Output the (X, Y) coordinate of the center of the cell containing the given text.  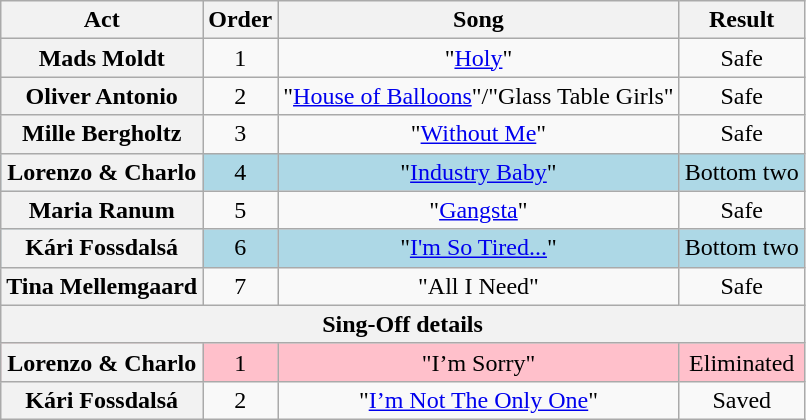
Sing-Off details (403, 324)
4 (240, 172)
"Gangsta" (478, 210)
Song (478, 20)
"House of Balloons"/"Glass Table Girls" (478, 96)
Result (742, 20)
Tina Mellemgaard (102, 286)
"I’m Sorry" (478, 362)
Oliver Antonio (102, 96)
"I’m Not The Only One" (478, 400)
6 (240, 248)
"Without Me" (478, 134)
Maria Ranum (102, 210)
Eliminated (742, 362)
7 (240, 286)
Saved (742, 400)
5 (240, 210)
Act (102, 20)
Order (240, 20)
"I'm So Tired..." (478, 248)
3 (240, 134)
"Holy" (478, 58)
"Industry Baby" (478, 172)
"All I Need" (478, 286)
Mille Bergholtz (102, 134)
Mads Moldt (102, 58)
